Determine the (x, y) coordinate at the center of the cell enclosing the given text.  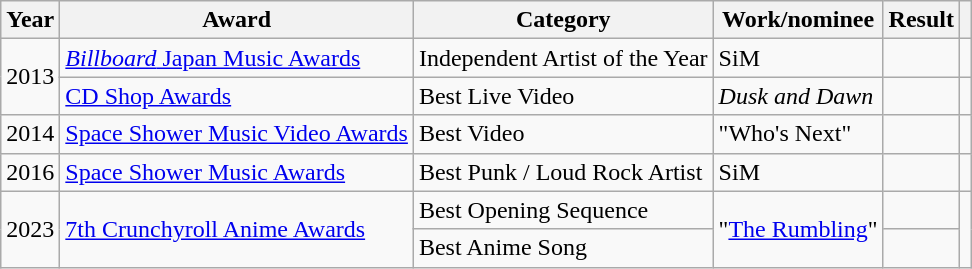
Award (237, 20)
2023 (30, 229)
Year (30, 20)
Billboard Japan Music Awards (237, 58)
7th Crunchyroll Anime Awards (237, 229)
Independent Artist of the Year (563, 58)
2013 (30, 77)
Space Shower Music Video Awards (237, 134)
Best Video (563, 134)
Best Punk / Loud Rock Artist (563, 172)
Best Live Video (563, 96)
2014 (30, 134)
CD Shop Awards (237, 96)
Best Opening Sequence (563, 210)
Category (563, 20)
Result (921, 20)
2016 (30, 172)
"The Rumbling" (798, 229)
Dusk and Dawn (798, 96)
"Who's Next" (798, 134)
Space Shower Music Awards (237, 172)
Best Anime Song (563, 248)
Work/nominee (798, 20)
